Pinpoint the cell where the given text exists, returning its (X, Y) midpoint coordinate. 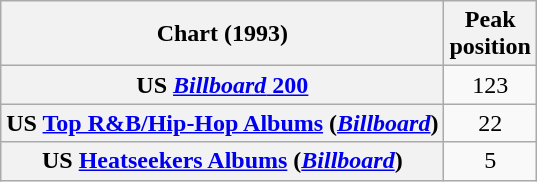
Chart (1993) (222, 34)
5 (490, 161)
123 (490, 85)
22 (490, 123)
US Top R&B/Hip-Hop Albums (Billboard) (222, 123)
US Heatseekers Albums (Billboard) (222, 161)
Peakposition (490, 34)
US Billboard 200 (222, 85)
